For the text-containing cell, return its midpoint in [x, y] coordinate format. 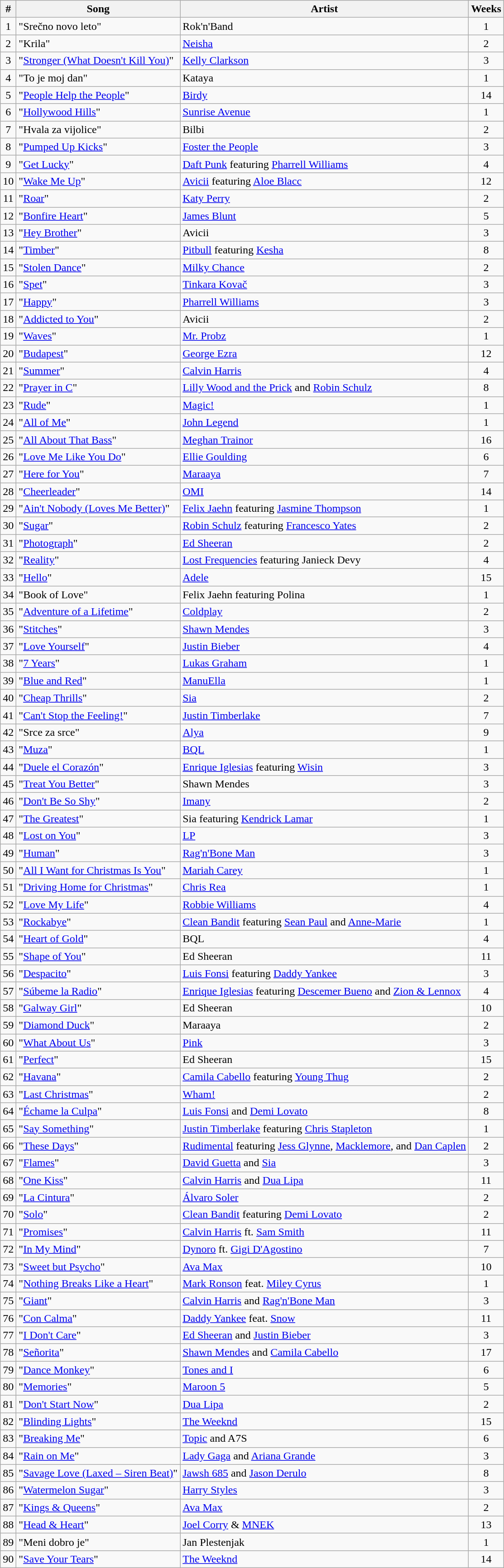
"Say Something" [98, 1129]
"Dance Monkey" [98, 1370]
46 [8, 801]
62 [8, 1077]
Alya [324, 732]
"Havana" [98, 1077]
69 [8, 1197]
90 [8, 1559]
"Bonfire Heart" [98, 216]
ManuElla [324, 681]
James Blunt [324, 216]
56 [8, 973]
20 [8, 353]
Coldplay [324, 612]
# [8, 9]
"Diamond Duck" [98, 1025]
Calvin Harris [324, 371]
"La Cintura" [98, 1197]
65 [8, 1129]
19 [8, 336]
"Srce za srce" [98, 732]
Topic and A7S [324, 1439]
Dynoro ft. Gigi D'Agostino [324, 1249]
64 [8, 1111]
"Blinding Lights" [98, 1421]
Song [98, 9]
Kataya [324, 78]
"Sugar" [98, 526]
42 [8, 732]
"Échame la Culpa" [98, 1111]
Tones and I [324, 1370]
Artist [324, 9]
"Love My Life" [98, 905]
"What About Us" [98, 1042]
"Perfect" [98, 1060]
"Nothing Breaks Like a Heart" [98, 1283]
Rok'n'Band [324, 26]
Mr. Probz [324, 336]
Justin Timberlake featuring Chris Stapleton [324, 1129]
Luis Fonsi featuring Daddy Yankee [324, 973]
"Budapest" [98, 353]
Ed Sheeran and Justin Bieber [324, 1335]
"Summer" [98, 371]
"One Kiss" [98, 1180]
Jan Plestenjak [324, 1542]
Maroon 5 [324, 1387]
"Súbeme la Radio" [98, 991]
37 [8, 646]
"I Don't Care" [98, 1335]
80 [8, 1387]
Shawn Mendes and Camila Cabello [324, 1353]
"Waves" [98, 336]
"Rude" [98, 405]
77 [8, 1335]
"Breaking Me" [98, 1439]
Enrique Iglesias featuring Wisin [324, 767]
Imany [324, 801]
86 [8, 1490]
John Legend [324, 422]
"Get Lucky" [98, 164]
Felix Jaehn featuring Polina [324, 595]
"Book of Love" [98, 595]
"Ain't Nobody (Loves Me Better)" [98, 509]
Daft Punk featuring Pharrell Williams [324, 164]
"Rain on Me" [98, 1456]
"Timber" [98, 250]
Sia featuring Kendrick Lamar [324, 819]
Chris Rea [324, 887]
Tinkara Kovač [324, 285]
Rudimental featuring Jess Glynne, Macklemore, and Dan Caplen [324, 1146]
"Flames" [98, 1163]
"Solo" [98, 1215]
"People Help the People" [98, 95]
OMI [324, 491]
"Hello" [98, 577]
"Spet" [98, 285]
44 [8, 767]
"In My Mind" [98, 1249]
60 [8, 1042]
Weeks [486, 9]
"Can't Stop the Feeling!" [98, 715]
31 [8, 543]
Lady Gaga and Ariana Grande [324, 1456]
"Addicted to You" [98, 319]
Rag'n'Bone Man [324, 853]
"Stolen Dance" [98, 267]
Justin Timberlake [324, 715]
72 [8, 1249]
41 [8, 715]
"Galway Girl" [98, 1008]
26 [8, 457]
81 [8, 1404]
66 [8, 1146]
Ellie Goulding [324, 457]
83 [8, 1439]
"All of Me" [98, 422]
"Kings & Queens" [98, 1507]
39 [8, 681]
"Stitches" [98, 629]
"Don't Start Now" [98, 1404]
"Watermelon Sugar" [98, 1490]
87 [8, 1507]
Neisha [324, 43]
49 [8, 853]
Robin Schulz featuring Francesco Yates [324, 526]
Calvin Harris and Rag'n'Bone Man [324, 1301]
"Roar" [98, 198]
Álvaro Soler [324, 1197]
32 [8, 560]
Pitbull featuring Kesha [324, 250]
Mariah Carey [324, 870]
"Pumped Up Kicks" [98, 147]
25 [8, 439]
"Adventure of a Lifetime" [98, 612]
"Love Me Like You Do" [98, 457]
Harry Styles [324, 1490]
43 [8, 749]
"Duele el Corazón" [98, 767]
55 [8, 956]
Pharrell Williams [324, 302]
"Con Calma" [98, 1318]
27 [8, 474]
23 [8, 405]
"Reality" [98, 560]
29 [8, 509]
"Muza" [98, 749]
"Stronger (What Doesn't Kill You)" [98, 61]
Bilbi [324, 129]
"To je moj dan" [98, 78]
"Don't Be So Shy" [98, 801]
Avicii featuring Aloe Blacc [324, 181]
Joel Corry & MNEK [324, 1525]
84 [8, 1456]
Meghan Trainor [324, 439]
Sunrise Avenue [324, 112]
Felix Jaehn featuring Jasmine Thompson [324, 509]
78 [8, 1353]
Wham! [324, 1094]
"Hey Brother" [98, 233]
59 [8, 1025]
Adele [324, 577]
"Happy" [98, 302]
David Guetta and Sia [324, 1163]
"Despacito" [98, 973]
"Rockabye" [98, 922]
"Shape of You" [98, 956]
68 [8, 1180]
30 [8, 526]
"Cheerleader" [98, 491]
"Save Your Tears" [98, 1559]
71 [8, 1232]
35 [8, 612]
Lilly Wood and the Prick and Robin Schulz [324, 388]
Jawsh 685 and Jason Derulo [324, 1473]
Sia [324, 698]
Clean Bandit featuring Sean Paul and Anne-Marie [324, 922]
Mark Ronson feat. Miley Cyrus [324, 1283]
"Photograph" [98, 543]
Birdy [324, 95]
Enrique Iglesias featuring Descemer Bueno and Zion & Lennox [324, 991]
45 [8, 784]
85 [8, 1473]
"Here for You" [98, 474]
"Krila" [98, 43]
52 [8, 905]
"Love Yourself" [98, 646]
"Blue and Red" [98, 681]
53 [8, 922]
67 [8, 1163]
"Sweet but Psycho" [98, 1266]
Calvin Harris ft. Sam Smith [324, 1232]
LP [324, 836]
"The Greatest" [98, 819]
Lost Frequencies featuring Janieck Devy [324, 560]
79 [8, 1370]
48 [8, 836]
"Hvala za vijolice" [98, 129]
Milky Chance [324, 267]
36 [8, 629]
47 [8, 819]
Lukas Graham [324, 663]
40 [8, 698]
28 [8, 491]
24 [8, 422]
54 [8, 939]
Clean Bandit featuring Demi Lovato [324, 1215]
Kelly Clarkson [324, 61]
Foster the People [324, 147]
"Last Christmas" [98, 1094]
"Savage Love (Laxed – Siren Beat)" [98, 1473]
George Ezra [324, 353]
"Meni dobro je" [98, 1542]
76 [8, 1318]
57 [8, 991]
21 [8, 371]
50 [8, 870]
Camila Cabello featuring Young Thug [324, 1077]
"Cheap Thrills" [98, 698]
"These Days" [98, 1146]
"Driving Home for Christmas" [98, 887]
Dua Lipa [324, 1404]
73 [8, 1266]
"Hollywood Hills" [98, 112]
"All I Want for Christmas Is You" [98, 870]
"Giant" [98, 1301]
63 [8, 1094]
38 [8, 663]
89 [8, 1542]
70 [8, 1215]
22 [8, 388]
"Srečno novo leto" [98, 26]
51 [8, 887]
"Promises" [98, 1232]
"Human" [98, 853]
"Treat You Better" [98, 784]
"Head & Heart" [98, 1525]
18 [8, 319]
75 [8, 1301]
"Señorita" [98, 1353]
"Memories" [98, 1387]
Magic! [324, 405]
Justin Bieber [324, 646]
Luis Fonsi and Demi Lovato [324, 1111]
Katy Perry [324, 198]
"Heart of Gold" [98, 939]
Pink [324, 1042]
61 [8, 1060]
34 [8, 595]
Robbie Williams [324, 905]
Daddy Yankee feat. Snow [324, 1318]
"Prayer in C" [98, 388]
88 [8, 1525]
"Wake Me Up" [98, 181]
Calvin Harris and Dua Lipa [324, 1180]
33 [8, 577]
58 [8, 1008]
"7 Years" [98, 663]
"Lost on You" [98, 836]
74 [8, 1283]
"All About That Bass" [98, 439]
82 [8, 1421]
